Extract the [x, y] coordinate from the center of the cell holding the provided text.  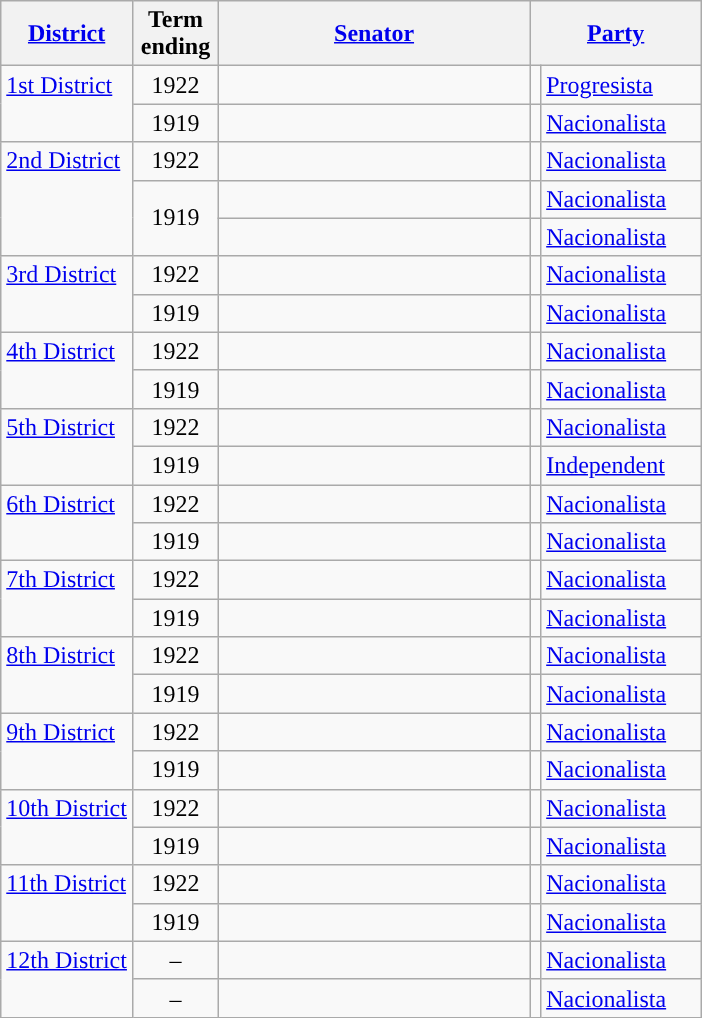
Senator [374, 34]
2nd District [67, 199]
11th District [67, 903]
4th District [67, 370]
9th District [67, 751]
3rd District [67, 294]
District [67, 34]
Progresista [622, 85]
1st District [67, 104]
Term ending [175, 34]
10th District [67, 827]
5th District [67, 446]
7th District [67, 599]
Party [616, 34]
8th District [67, 675]
Independent [622, 465]
12th District [67, 979]
6th District [67, 522]
